Determine the [x, y] coordinate at the center of the cell enclosing the given text.  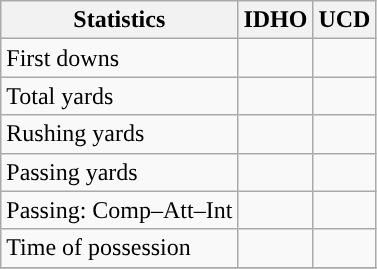
Time of possession [120, 248]
Passing: Comp–Att–Int [120, 210]
Total yards [120, 96]
First downs [120, 58]
Passing yards [120, 172]
Rushing yards [120, 134]
IDHO [276, 20]
Statistics [120, 20]
UCD [344, 20]
